Return the (x, y) coordinate for the center point of the cell that contains the specified text.  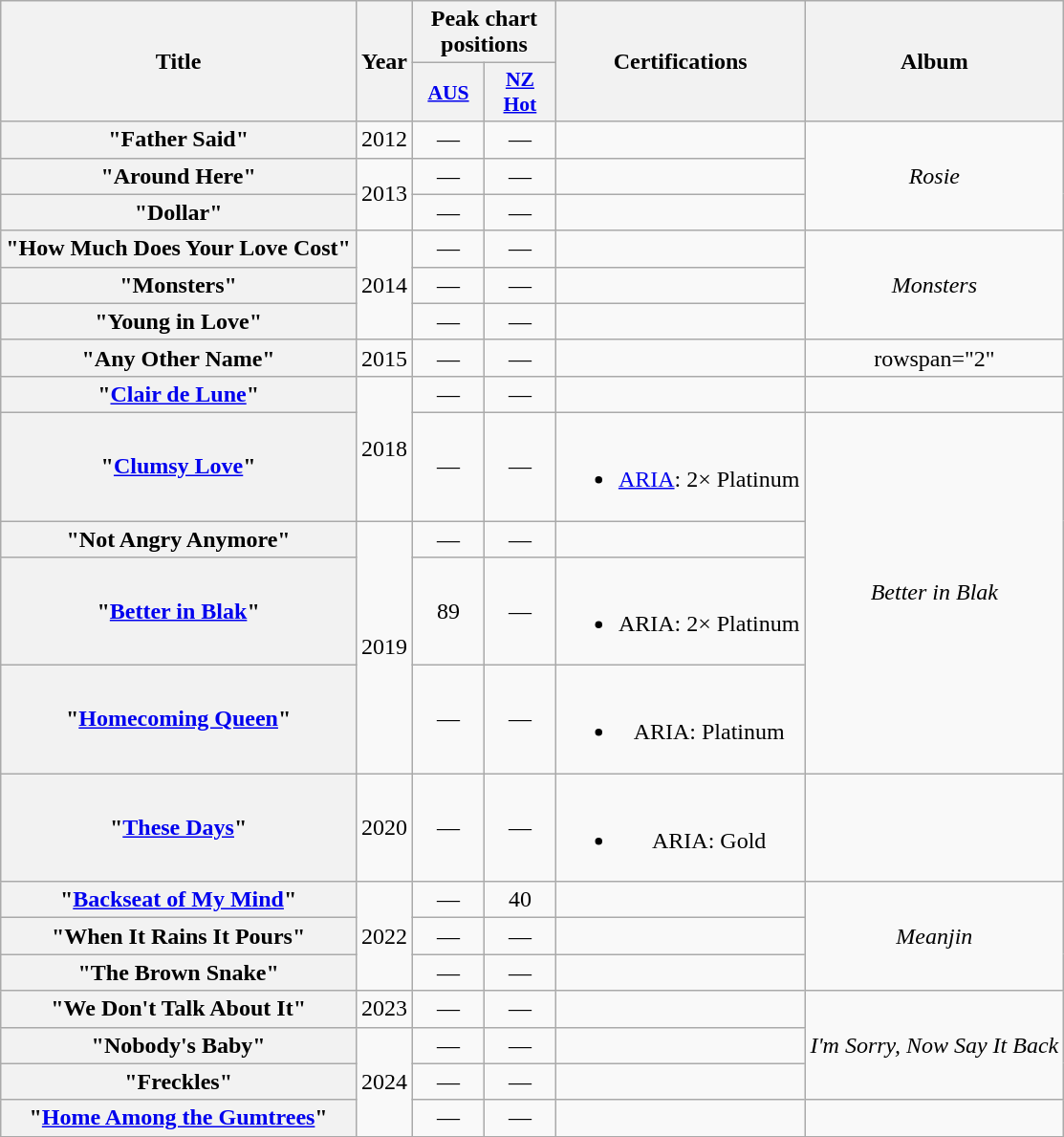
"Home Among the Gumtrees" (179, 1118)
"Monsters" (179, 285)
Monsters (935, 285)
"When It Rains It Pours" (179, 936)
NZHot (520, 92)
"How Much Does Your Love Cost" (179, 249)
2012 (384, 140)
"Around Here" (179, 176)
Album (935, 61)
"The Brown Snake" (179, 973)
2023 (384, 1009)
2018 (384, 448)
AUS (449, 92)
"Backseat of My Mind" (179, 900)
rowspan="2" (935, 358)
2020 (384, 828)
"We Don't Talk About It" (179, 1009)
ARIA: Gold (681, 828)
Certifications (681, 61)
I'm Sorry, Now Say It Back (935, 1045)
"Clumsy Love" (179, 467)
40 (520, 900)
2013 (384, 194)
"Father Said" (179, 140)
"Dollar" (179, 212)
2019 (384, 646)
"Homecoming Queen" (179, 719)
Year (384, 61)
"These Days" (179, 828)
"Any Other Name" (179, 358)
Better in Blak (935, 593)
"Better in Blak" (179, 612)
"Young in Love" (179, 321)
Title (179, 61)
2015 (384, 358)
89 (449, 612)
"Not Angry Anymore" (179, 538)
"Freckles" (179, 1082)
Meanjin (935, 936)
2014 (384, 285)
2024 (384, 1082)
"Nobody's Baby" (179, 1045)
Rosie (935, 176)
"Clair de Lune" (179, 394)
Peak chart positions (485, 33)
2022 (384, 936)
ARIA: Platinum (681, 719)
